Capture the cell that displays the provided text and extract its (X, Y) central coordinate. 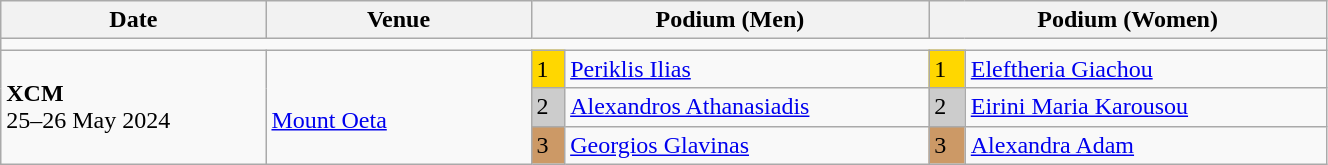
Periklis Ilias (747, 69)
Georgios Glavinas (747, 145)
Podium (Women) (1128, 20)
Eirini Maria Karousou (1146, 107)
Venue (398, 20)
Eleftheria Giachou (1146, 69)
Mount Oeta (398, 107)
Podium (Men) (730, 20)
Alexandra Adam (1146, 145)
Alexandros Athanasiadis (747, 107)
XCM 25–26 May 2024 (134, 107)
Date (134, 20)
